Extract the (X, Y) coordinate from the center of the cell holding the provided text.  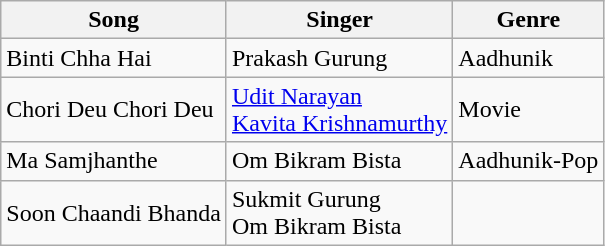
Udit Narayan Kavita Krishnamurthy (339, 110)
Song (114, 20)
Aadhunik (528, 58)
Binti Chha Hai (114, 58)
Om Bikram Bista (339, 161)
Genre (528, 20)
Movie (528, 110)
Prakash Gurung (339, 58)
Soon Chaandi Bhanda (114, 212)
Singer (339, 20)
Aadhunik-Pop (528, 161)
Ma Samjhanthe (114, 161)
Sukmit Gurung Om Bikram Bista (339, 212)
Chori Deu Chori Deu (114, 110)
